Capture the cell that displays the provided text and extract its [X, Y] central coordinate. 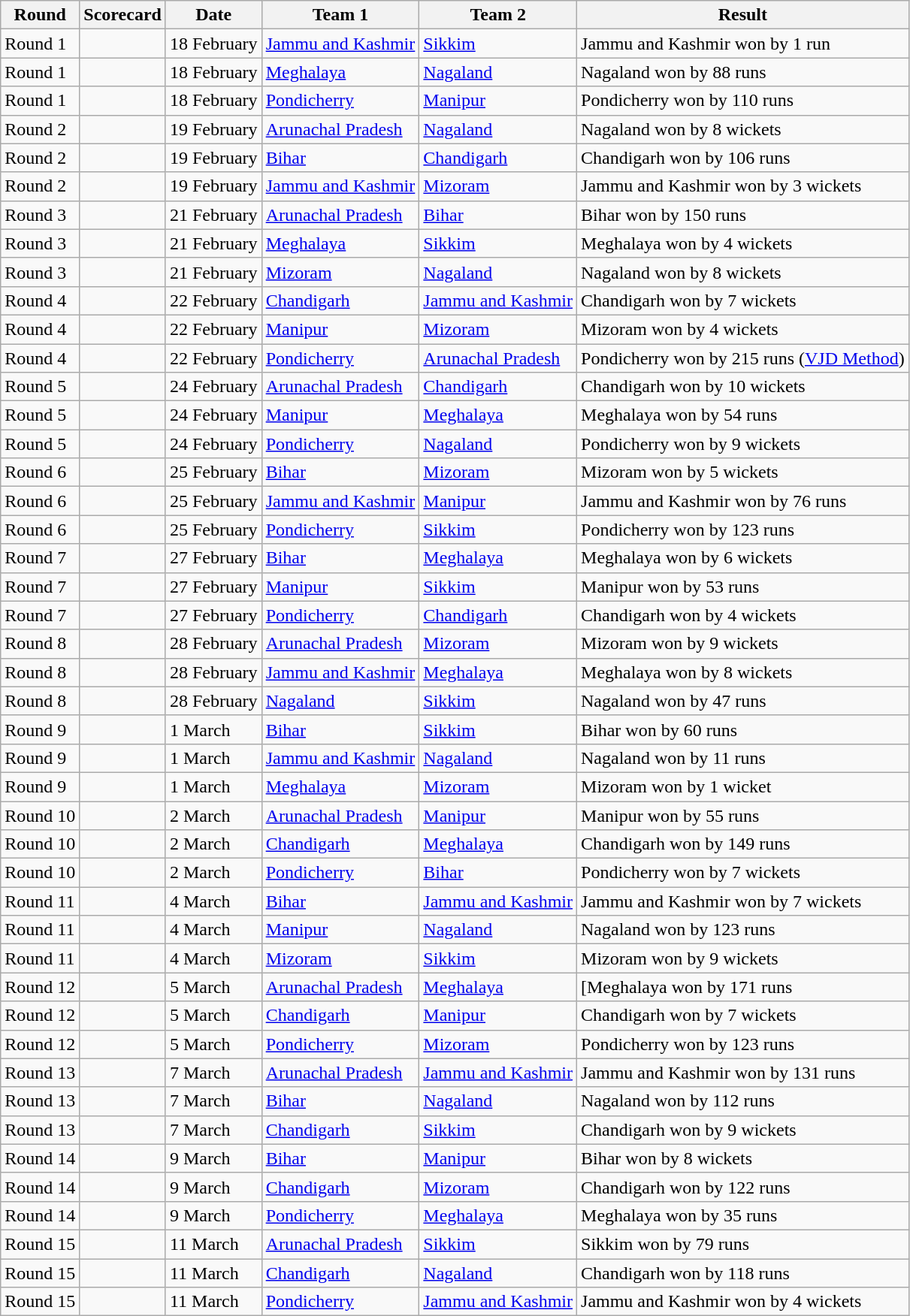
Mizoram won by 4 wickets [743, 329]
Jammu and Kashmir won by 76 runs [743, 501]
Pondicherry won by 7 wickets [743, 873]
Chandigarh won by 118 runs [743, 1273]
Mizoram won by 5 wickets [743, 472]
Manipur won by 53 runs [743, 587]
Nagaland won by 123 runs [743, 930]
Meghalaya won by 35 runs [743, 1215]
Team 1 [340, 15]
Jammu and Kashmir won by 131 runs [743, 1073]
Pondicherry won by 110 runs [743, 101]
Date [213, 15]
Nagaland won by 47 runs [743, 701]
Chandigarh won by 9 wickets [743, 1130]
Bihar won by 150 runs [743, 215]
Sikkim won by 79 runs [743, 1244]
Chandigarh won by 149 runs [743, 844]
Meghalaya won by 8 wickets [743, 672]
Nagaland won by 88 runs [743, 72]
Jammu and Kashmir won by 1 run [743, 44]
Pondicherry won by 215 runs (VJD Method) [743, 358]
Chandigarh won by 106 runs [743, 158]
Scorecard [123, 15]
Nagaland won by 11 runs [743, 758]
Jammu and Kashmir won by 4 wickets [743, 1302]
Meghalaya won by 54 runs [743, 415]
Pondicherry won by 9 wickets [743, 444]
Team 2 [498, 15]
Jammu and Kashmir won by 7 wickets [743, 901]
Result [743, 15]
Mizoram won by 1 wicket [743, 786]
Chandigarh won by 122 runs [743, 1187]
Round [41, 15]
Nagaland won by 112 runs [743, 1101]
Chandigarh won by 4 wickets [743, 615]
Chandigarh won by 10 wickets [743, 387]
Bihar won by 8 wickets [743, 1158]
Bihar won by 60 runs [743, 729]
Jammu and Kashmir won by 3 wickets [743, 186]
Meghalaya won by 4 wickets [743, 243]
Manipur won by 55 runs [743, 815]
Meghalaya won by 6 wickets [743, 558]
[Meghalaya won by 171 runs [743, 987]
